Identify which cell holds the provided text, then report its (X, Y) central coordinate. 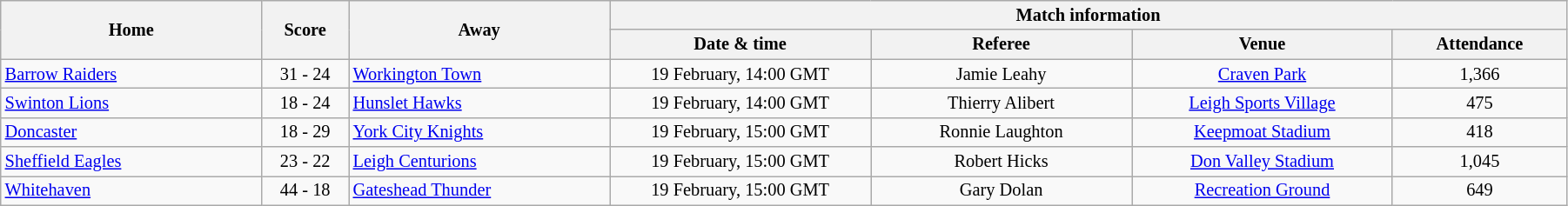
Barrow Raiders (131, 74)
18 - 29 (305, 132)
Recreation Ground (1263, 190)
Match information (1089, 15)
Leigh Sports Village (1263, 103)
Hunslet Hawks (479, 103)
Sheffield Eagles (131, 162)
Score (305, 30)
44 - 18 (305, 190)
Venue (1263, 44)
18 - 24 (305, 103)
Swinton Lions (131, 103)
1,045 (1479, 162)
Workington Town (479, 74)
Keepmoat Stadium (1263, 132)
Gateshead Thunder (479, 190)
York City Knights (479, 132)
Referee (1002, 44)
1,366 (1479, 74)
475 (1479, 103)
Away (479, 30)
Thierry Alibert (1002, 103)
Craven Park (1263, 74)
23 - 22 (305, 162)
Home (131, 30)
Doncaster (131, 132)
Jamie Leahy (1002, 74)
Whitehaven (131, 190)
418 (1479, 132)
Date & time (740, 44)
31 - 24 (305, 74)
Gary Dolan (1002, 190)
Robert Hicks (1002, 162)
Leigh Centurions (479, 162)
649 (1479, 190)
Ronnie Laughton (1002, 132)
Don Valley Stadium (1263, 162)
Attendance (1479, 44)
